Search for the cell housing the specified text and yield its [X, Y] center coordinate. 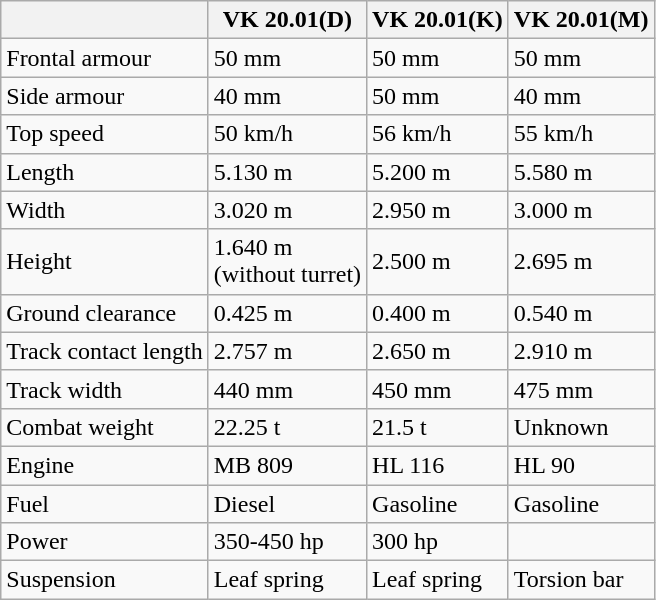
Engine [104, 465]
Track width [104, 389]
475 mm [581, 389]
350-450 hp [287, 542]
55 km/h [581, 134]
Side armour [104, 96]
0.425 m [287, 313]
2.695 m [581, 262]
Frontal armour [104, 58]
1.640 m(without turret) [287, 262]
VK 20.01(K) [438, 20]
MB 809 [287, 465]
50 km/h [287, 134]
300 hp [438, 542]
2.757 m [287, 351]
2.910 m [581, 351]
2.500 m [438, 262]
3.000 m [581, 210]
Track contact length [104, 351]
2.950 m [438, 210]
0.400 m [438, 313]
HL 90 [581, 465]
5.200 m [438, 172]
Ground clearance [104, 313]
Height [104, 262]
440 mm [287, 389]
Suspension [104, 580]
VK 20.01(M) [581, 20]
56 km/h [438, 134]
Width [104, 210]
Power [104, 542]
5.580 m [581, 172]
Top speed [104, 134]
Diesel [287, 503]
2.650 m [438, 351]
3.020 m [287, 210]
450 mm [438, 389]
0.540 m [581, 313]
Fuel [104, 503]
5.130 m [287, 172]
Unknown [581, 427]
Combat weight [104, 427]
22.25 t [287, 427]
HL 116 [438, 465]
21.5 t [438, 427]
Length [104, 172]
VK 20.01(D) [287, 20]
Torsion bar [581, 580]
